For the text-containing cell, return its midpoint in (x, y) coordinate format. 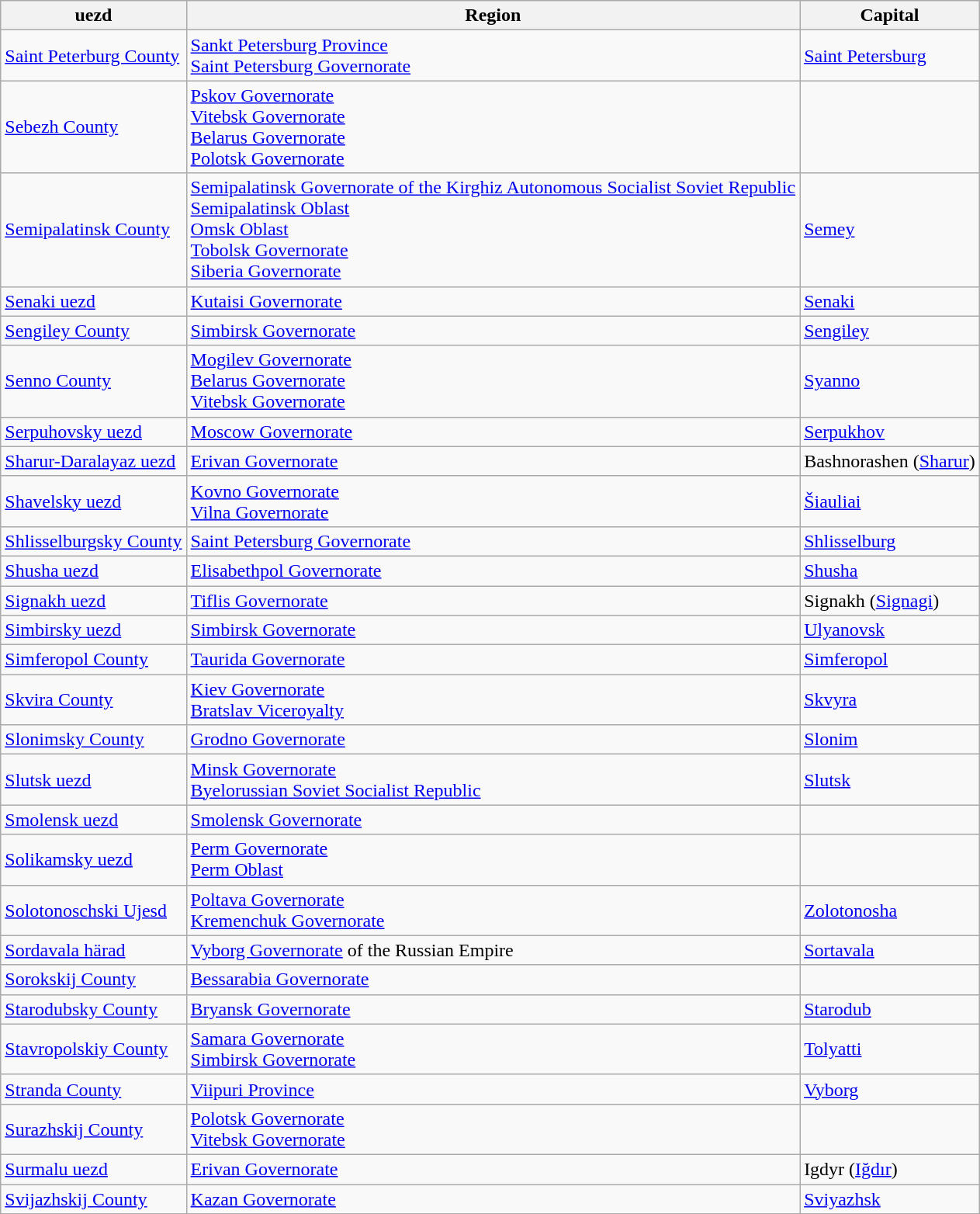
Shushа uezd (93, 571)
Serpukhov (890, 432)
Capital (890, 16)
Simbirsky uezd (93, 630)
Surmalu uezd (93, 1169)
Sengiley (890, 331)
Igdyr (Iğdır) (890, 1169)
Semey (890, 230)
Minsk GovernorateByelorussian Soviet Socialist Republic (493, 779)
Sebezh County (93, 127)
Vyborg (890, 1089)
Mogilev GovernorateBelarus GovernorateVitebsk Governorate (493, 381)
Surazhskij County (93, 1129)
Simferopol County (93, 660)
Sordavala härad (93, 950)
Shavelsky uezd (93, 501)
Sharur-Daralayaz uezd (93, 461)
Slutsk (890, 779)
Vyborg Governorate of the Russian Empire (493, 950)
Shlisselburgsky County (93, 541)
Senaki uezd (93, 301)
Smolensk Governorate (493, 820)
Perm GovernoratePerm Oblast (493, 860)
Senaki (890, 301)
Elisabethpol Governorate (493, 571)
Semipalatinsk Governorate of the Kirghiz Autonomous Socialist Soviet RepublicSemipalatinsk OblastOmsk OblastTobolsk GovernorateSiberia Governorate (493, 230)
Solikamsky uezd (93, 860)
Saint Petersburg (890, 56)
Syanno (890, 381)
Skvira County (93, 700)
Serpuhovsky uezd (93, 432)
Saint Peterburg County (93, 56)
Shusha (890, 571)
Sorokskij County (93, 980)
Solotonoschski Ujesd (93, 910)
Signakh uezd (93, 600)
Šiauliai (890, 501)
Skvyra (890, 700)
Pskov GovernorateVitebsk GovernorateBelarus GovernoratePolotsk Governorate (493, 127)
Stavropolskiy County (93, 1049)
Starodubsky County (93, 1009)
Sortavala (890, 950)
Saint Petersburg Governorate (493, 541)
Grodno Governorate (493, 740)
Taurida Governorate (493, 660)
Tolyatti (890, 1049)
Ulyanovsk (890, 630)
Polotsk GovernorateVitebsk Governorate (493, 1129)
Tiflis Governorate (493, 600)
Signakh (Signagi) (890, 600)
Sengiley County (93, 331)
Senno County (93, 381)
uezd (93, 16)
Samara GovernorateSimbirsk Governorate (493, 1049)
Slonim (890, 740)
Smolensk uezd (93, 820)
Kovno GovernorateVilna Governorate (493, 501)
Shlisselburg (890, 541)
Moscow Governorate (493, 432)
Bessarabia Governorate (493, 980)
Poltava GovernorateKremenchuk Governorate (493, 910)
Simferopol (890, 660)
Region (493, 16)
Zolotonosha (890, 910)
Sankt Petersburg ProvinceSaint Petersburg Governorate (493, 56)
Bryansk Governorate (493, 1009)
Starodub (890, 1009)
Sviyazhsk (890, 1199)
Slutsk uezd (93, 779)
Viipuri Province (493, 1089)
Kutaisi Governorate (493, 301)
Semipalatinsk County (93, 230)
Kiev GovernorateBratslav Viceroyalty (493, 700)
Bashnorashen (Sharur) (890, 461)
Slonimsky County (93, 740)
Kazan Governorate (493, 1199)
Stranda County (93, 1089)
Svijazhskij County (93, 1199)
